Detect which cell encompasses the target text, then output its (x, y) center coordinate. 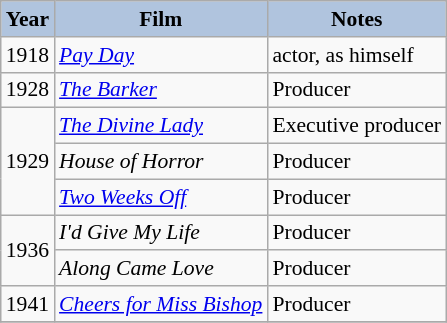
1918 (28, 55)
I'd Give My Life (160, 233)
Executive producer (356, 126)
Along Came Love (160, 269)
Cheers for Miss Bishop (160, 304)
House of Horror (160, 162)
Two Weeks Off (160, 197)
Year (28, 19)
Film (160, 19)
Pay Day (160, 55)
The Divine Lady (160, 126)
1928 (28, 90)
The Barker (160, 90)
1929 (28, 162)
Notes (356, 19)
actor, as himself (356, 55)
1941 (28, 304)
1936 (28, 250)
